Detect which cell encompasses the target text, then output its (X, Y) center coordinate. 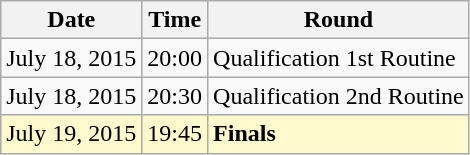
Qualification 1st Routine (339, 58)
Finals (339, 134)
July 19, 2015 (72, 134)
20:30 (175, 96)
Date (72, 20)
19:45 (175, 134)
Round (339, 20)
Qualification 2nd Routine (339, 96)
Time (175, 20)
20:00 (175, 58)
